Locate the cell with the specified text and output its (X, Y) center coordinate. 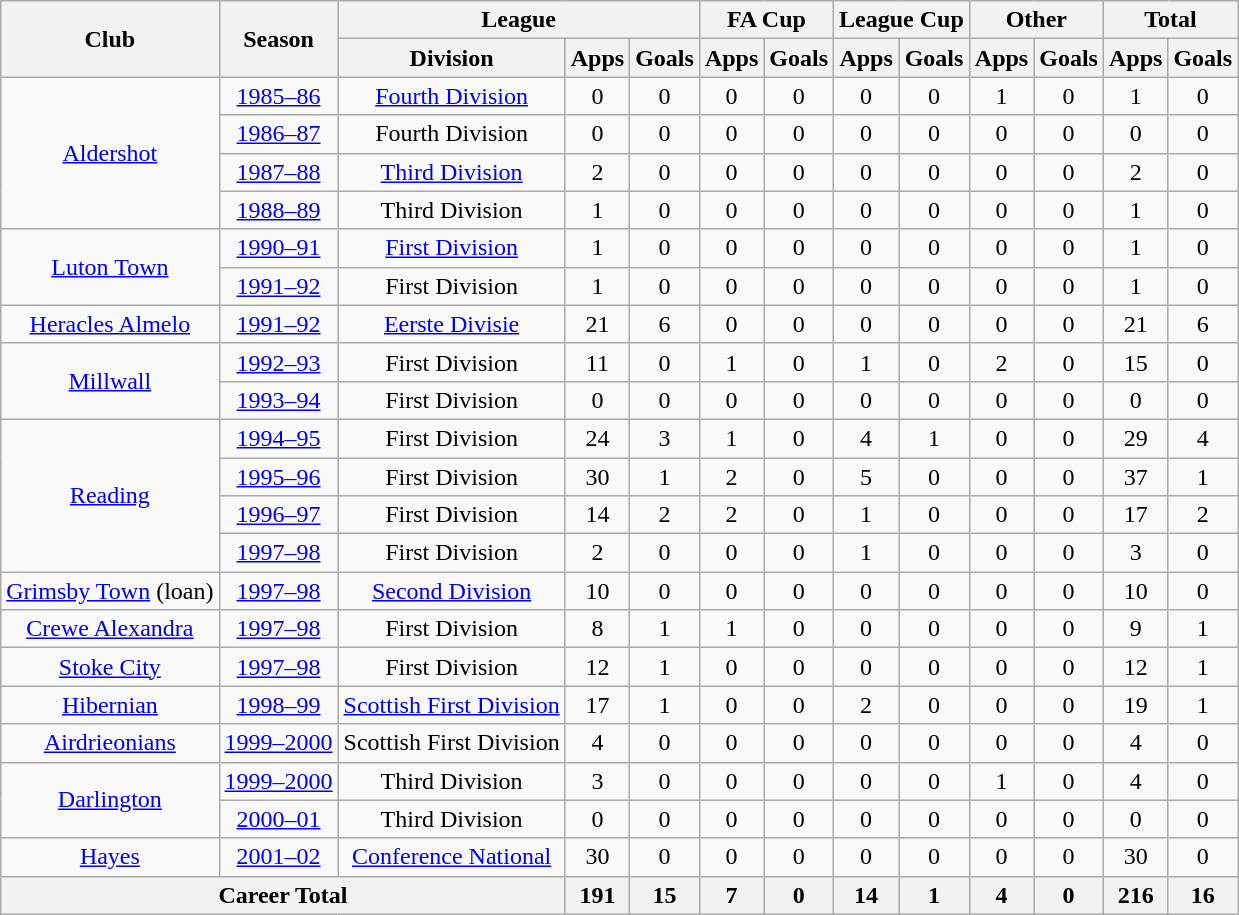
Other (1036, 20)
2000–01 (278, 819)
Stoke City (110, 667)
League (518, 20)
7 (731, 895)
Second Division (452, 591)
FA Cup (766, 20)
1988–89 (278, 210)
24 (597, 438)
216 (1135, 895)
Hibernian (110, 705)
Division (452, 58)
5 (866, 477)
League Cup (902, 20)
Grimsby Town (loan) (110, 591)
1987–88 (278, 172)
Darlington (110, 800)
Season (278, 39)
Hayes (110, 857)
37 (1135, 477)
191 (597, 895)
Career Total (283, 895)
Aldershot (110, 153)
11 (597, 362)
Reading (110, 495)
Luton Town (110, 267)
9 (1135, 629)
1994–95 (278, 438)
8 (597, 629)
1985–86 (278, 96)
1993–94 (278, 400)
Millwall (110, 381)
Conference National (452, 857)
Airdrieonians (110, 743)
1990–91 (278, 248)
19 (1135, 705)
Club (110, 39)
Total (1170, 20)
Eerste Divisie (452, 324)
1996–97 (278, 515)
Heracles Almelo (110, 324)
29 (1135, 438)
1986–87 (278, 134)
1995–96 (278, 477)
1992–93 (278, 362)
16 (1203, 895)
1998–99 (278, 705)
Crewe Alexandra (110, 629)
2001–02 (278, 857)
